Identify which cell holds the provided text, then report its [X, Y] central coordinate. 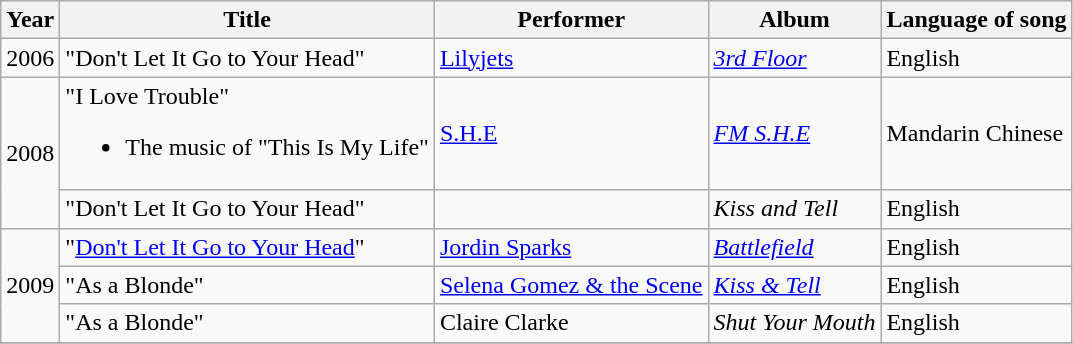
2009 [30, 285]
S.H.E [571, 134]
Year [30, 20]
Title [248, 20]
Language of song [976, 20]
2006 [30, 58]
Selena Gomez & the Scene [571, 285]
2008 [30, 152]
Jordin Sparks [571, 247]
Claire Clarke [571, 323]
3rd Floor [794, 58]
Performer [571, 20]
Battlefield [794, 247]
Kiss & Tell [794, 285]
Lilyjets [571, 58]
"I Love Trouble"The music of "This Is My Life" [248, 134]
Album [794, 20]
Kiss and Tell [794, 209]
FM S.H.E [794, 134]
Shut Your Mouth [794, 323]
Mandarin Chinese [976, 134]
